Identify which cell holds the provided text, then report its [x, y] central coordinate. 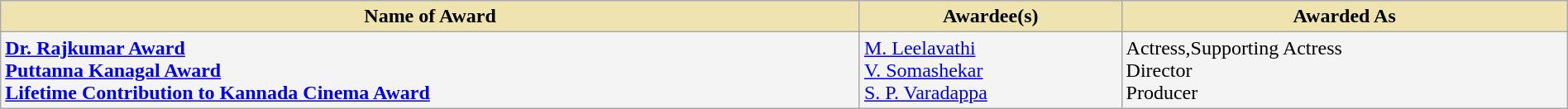
Name of Award [430, 17]
Actress,Supporting ActressDirectorProducer [1345, 70]
Dr. Rajkumar AwardPuttanna Kanagal AwardLifetime Contribution to Kannada Cinema Award [430, 70]
Awarded As [1345, 17]
M. LeelavathiV. SomashekarS. P. Varadappa [991, 70]
Awardee(s) [991, 17]
